Scan for the cell matching the given text and deliver its [X, Y] coordinate at center. 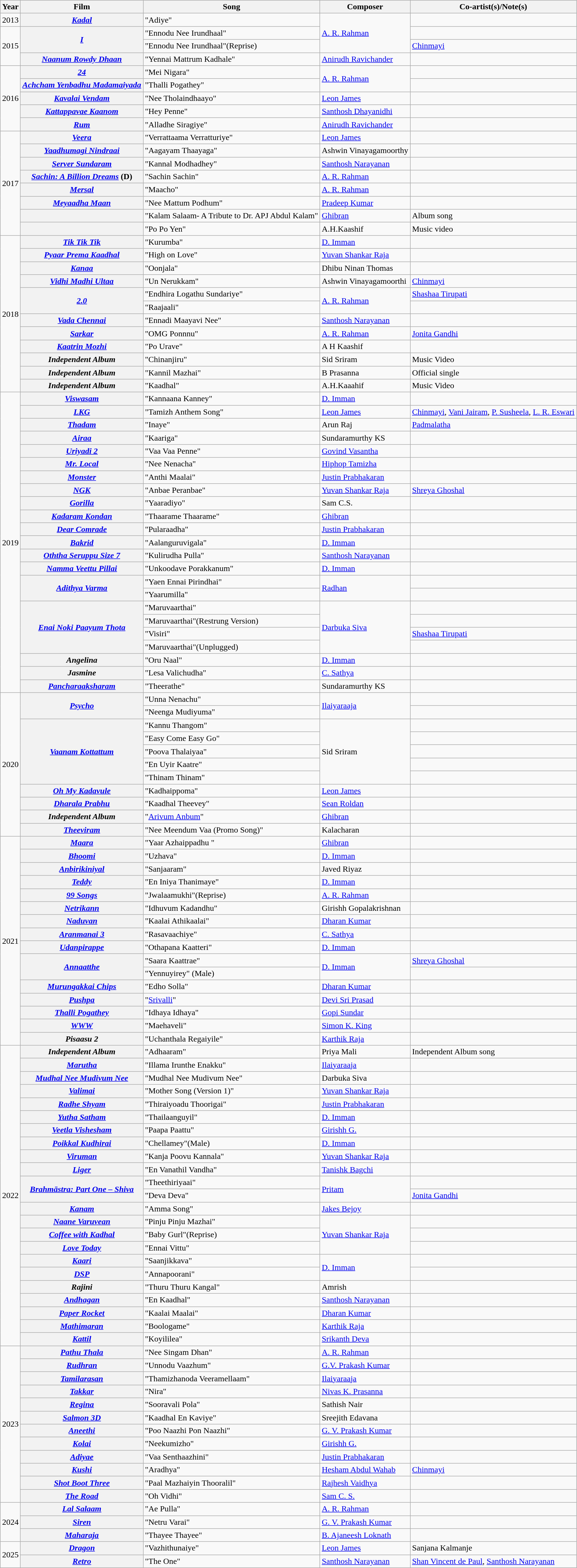
Sachin: A Billion Dreams (D) [82, 177]
"Vaa Senthaazhini" [231, 1457]
"Kalam Salaam- A Tribute to Dr. APJ Abdul Kalam" [231, 216]
Simon K. King [365, 1026]
Shan Vincent de Paul, Santhosh Narayanan [493, 1561]
Theeviram [82, 830]
"Mudhal Nee Mudivum Nee" [231, 1078]
"Lesa Valichudha" [231, 673]
2018 [10, 314]
NGK [82, 490]
Independent Album song [493, 1052]
Vaanam Kottattum [82, 751]
"Nee Meendum Vaa (Promo Song)" [231, 830]
99 Songs [82, 895]
2015 [10, 46]
Radhe Shyam [82, 1104]
"Ae Pulla" [231, 1509]
Aneethi [82, 1431]
Murungakkai Chips [82, 986]
"Kaadhal En Kaviye" [231, 1418]
Srikanth Deva [365, 1339]
Dhibu Ninan Thomas [365, 268]
Kanam [82, 1208]
Mersal [82, 190]
Kolai [82, 1444]
Dragon [82, 1548]
Adithya Varma [82, 588]
Kattil [82, 1339]
"Amma Song" [231, 1208]
"Hey Penne" [231, 111]
Sreejith Edavana [365, 1418]
Paper Rocket [82, 1313]
B. Ajaneesh Loknath [365, 1535]
Retro [82, 1561]
Film [82, 7]
Naanum Rowdy Dhaan [82, 59]
"Saara Kaattrae" [231, 960]
"Paal Mazhaiyin Thooralil" [231, 1483]
Enai Noki Paayum Thota [82, 627]
Sathish Nair [365, 1404]
"Tamizh Anthem Song" [231, 412]
Music video [493, 229]
"Ennodu Nee Irundhaal" [231, 33]
Pathu Thala [82, 1352]
"Yaen Ennai Pirindhai" [231, 582]
"Neekumizho" [231, 1444]
"Sanjaaram" [231, 869]
"En Iniya Thanimaye" [231, 882]
Gopi Sundar [365, 1013]
"Un Nerukkam" [231, 281]
"Maacho" [231, 190]
"Alladhe Siragiye" [231, 124]
Sam C. S. [365, 1496]
"Annapoorani" [231, 1274]
Pancharaaksharam [82, 686]
"Edho Solla" [231, 986]
Nivas K. Prasanna [365, 1391]
Teddy [82, 882]
"Oonjala" [231, 268]
Shot Boot Three [82, 1483]
Arun Raj [365, 425]
A H Kaashif [365, 346]
Sam C.S. [365, 503]
"Kannal Modhadhey" [231, 164]
Vidhi Madhi Ultaa [82, 281]
"Uchanthala Regaiyile" [231, 1039]
"Nee Nenacha" [231, 464]
"Raajaali" [231, 307]
Regina [82, 1404]
"Thayee Thayee" [231, 1535]
Marutha [82, 1065]
"Endhira Logathu Sundariye" [231, 294]
"Baby Gurl"(Reprise) [231, 1235]
The Road [82, 1496]
Mathimaran [82, 1326]
A.H.Kaashif [365, 229]
"Thailaanguyil" [231, 1117]
"En Vanathil Vandha" [231, 1169]
Rudhran [82, 1365]
Chinmayi, Vani Jairam, P. Susheela, L. R. Eswari [493, 412]
A.H.Kaaahif [365, 386]
Dharala Prabhu [82, 804]
Kushi [82, 1470]
Hiphop Tamizha [365, 464]
Veetla Vishesham [82, 1130]
"OMG Ponnnu" [231, 333]
"Netru Varai" [231, 1522]
G.V. Prakash Kumar [365, 1365]
2019 [10, 542]
"Oh Vidhi" [231, 1496]
"Illama Irunthe Enakku" [231, 1065]
Psycho [82, 706]
"Maruvaarthai"(Restrung Version) [231, 621]
"Maruvaarthai"(Unplugged) [231, 647]
Andhagan [82, 1300]
Santhosh Dhayanidhi [365, 111]
Girishh Gopalakrishnan [365, 908]
Bakrid [82, 542]
Thalli Pogathey [82, 1013]
"Aradhya" [231, 1470]
Jakes Bejoy [365, 1208]
"Ennai Vittu" [231, 1248]
Thadam [82, 425]
Yaadhumagi Nindraai [82, 150]
"Kannil Mazhai" [231, 372]
"Po Urave" [231, 346]
Server Sundaram [82, 164]
"Easy Come Easy Go" [231, 738]
Viswasam [82, 399]
Rum [82, 124]
Adiyae [82, 1457]
Lal Salaam [82, 1509]
"Vaa Vaa Penne" [231, 451]
Jasmine [82, 673]
"Thiraiyoadu Thoorigai" [231, 1104]
Meyaadha Maan [82, 203]
Album song [493, 216]
"Kannaana Kanney" [231, 399]
Radhan [365, 588]
"Yaar Azhaippadhu " [231, 843]
"Oru Naal" [231, 660]
"Idhaya Idhaya" [231, 1013]
"Anbae Peranbae" [231, 490]
Netrikann [82, 908]
"Srivalli" [231, 1000]
"Chellamey"(Male) [231, 1143]
Pyaar Prema Kaadhal [82, 255]
2023 [10, 1424]
Valimai [82, 1091]
Salmon 3D [82, 1418]
Co-artist(s)/Note(s) [493, 7]
Rajini [82, 1287]
"Thalli Pogathey" [231, 85]
2022 [10, 1196]
"Poo Naazhi Pon Naazhi" [231, 1431]
Takkar [82, 1391]
"Thamizhanoda Veeramellaam" [231, 1378]
"Mei Nigara" [231, 72]
"Maehaveli" [231, 1026]
Naduvan [82, 921]
"Kadhaippoma" [231, 790]
2016 [10, 98]
Kaari [82, 1261]
Kattappavae Kaanom [82, 111]
Padmalatha [493, 425]
Namma Veettu Pillai [82, 568]
Govind Vasantha [365, 451]
Angelina [82, 660]
"Othapana Kaatteri" [231, 947]
2.0 [82, 301]
"Kanja Poovu Kannala" [231, 1156]
Poikkal Kudhirai [82, 1143]
"Anthi Maalai" [231, 477]
Kalacharan [365, 830]
"Ennodu Nee Irundhaal"(Reprise) [231, 46]
"Maruvaarthai" [231, 608]
2017 [10, 183]
Airaa [82, 438]
Yutha Satham [82, 1117]
Priya Mali [365, 1052]
Dear Comrade [82, 529]
Naane Varuvean [82, 1222]
Composer [365, 7]
Oh My Kadavule [82, 790]
Pradeep Kumar [365, 203]
"Nee Singam Dhan" [231, 1352]
Kadal [82, 20]
"Visiri" [231, 634]
"Thinam Thinam" [231, 777]
Annaatthe [82, 967]
"Vazhithunaiye" [231, 1548]
"Theethiriyaai" [231, 1182]
"Unkoodave Porakkanum" [231, 568]
Vada Chennai [82, 320]
"Po Po Yen" [231, 229]
"Paapa Paattu" [231, 1130]
"Yennai Mattrum Kadhale" [231, 59]
"Kurumba" [231, 242]
"Inaye" [231, 425]
LKG [82, 412]
Tamilarasan [82, 1378]
"High on Love" [231, 255]
Devi Sri Prasad [365, 1000]
2013 [10, 20]
"Deva Deva" [231, 1195]
"En Uyir Kaatre" [231, 764]
I [82, 39]
"Kaadhal Theevey" [231, 804]
"Adhaaram" [231, 1052]
Veera [82, 137]
Hesham Abdul Wahab [365, 1470]
"Pinju Pinju Mazhai" [231, 1222]
Kaatrin Mozhi [82, 346]
"Nee Mattum Podhum" [231, 203]
Maharaja [82, 1535]
"Ennadi Maayavi Nee" [231, 320]
"Chinanjiru" [231, 359]
Udanpirappe [82, 947]
2021 [10, 941]
"Sooravali Pola" [231, 1404]
Bhoomi [82, 856]
"Koyililea" [231, 1339]
"Kaalai Athikaalai" [231, 921]
"Arivum Anbum" [231, 817]
Kanaa [82, 268]
Monster [82, 477]
Mudhal Nee Mudivum Nee [82, 1078]
B Prasanna [365, 372]
DSP [82, 1274]
Sarkar [82, 333]
Kadaram Kondan [82, 516]
Pisaasu 2 [82, 1039]
"Boologame" [231, 1326]
"Nira" [231, 1391]
Song [231, 7]
"Kaalai Maalai" [231, 1313]
"Kaariga" [231, 438]
Anbirikiniyal [82, 869]
"Aagayam Thaayaga" [231, 150]
Brahmāstra: Part One – Shiva [82, 1189]
Sanjana Kalmanje [493, 1548]
WWW [82, 1026]
"Kulirudha Pulla" [231, 555]
"Pularaadha" [231, 529]
Pushpa [82, 1000]
Ashwin Vinayagamoorthy [365, 150]
Coffee with Kadhal [82, 1235]
Rajhesh Vaidhya [365, 1483]
Ashwin Vinayagamoorthi [365, 281]
"Idhuvum Kadandhu" [231, 908]
"Verrattaama Verratturiye" [231, 137]
"En Kaadhal" [231, 1300]
"Aalanguruvigala" [231, 542]
"Yennuyirey" (Male) [231, 973]
"Unna Nenachu" [231, 699]
Siren [82, 1522]
2020 [10, 765]
"Rasavaachiye" [231, 934]
"Poova Thalaiyaa" [231, 751]
"The One" [231, 1561]
Uriyadi 2 [82, 451]
"Theerathe" [231, 686]
Official single [493, 372]
Year [10, 7]
"Jwalaamukhi"(Reprise) [231, 895]
Liger [82, 1169]
"Unnodu Vaazhum" [231, 1365]
Aranmanai 3 [82, 934]
"Yaaradiyo" [231, 503]
"Adiye" [231, 20]
Kavalai Vendam [82, 98]
2024 [10, 1522]
"Neenga Mudiyuma" [231, 712]
Oththa Seruppu Size 7 [82, 555]
"Sachin Sachin" [231, 177]
Sean Roldan [365, 804]
Gorilla [82, 503]
Amrish [365, 1287]
Tanishk Bagchi [365, 1169]
Viruman [82, 1156]
"Nee Tholaindhaayo" [231, 98]
2025 [10, 1555]
Love Today [82, 1248]
Achcham Yenbadhu Madamaiyada [82, 85]
24 [82, 72]
Maara [82, 843]
Tik Tik Tik [82, 242]
Javed Riyaz [365, 869]
"Kannu Thangom" [231, 725]
"Saanjikkava" [231, 1261]
"Kaadhal" [231, 386]
"Mother Song (Version 1)" [231, 1091]
"Uzhava" [231, 856]
"Thuru Thuru Kangal" [231, 1287]
Mr. Local [82, 464]
"Thaarame Thaarame" [231, 516]
"Yaarumilla" [231, 595]
Pritam [365, 1189]
